Determine the (X, Y) coordinate at the center of the cell enclosing the given text.  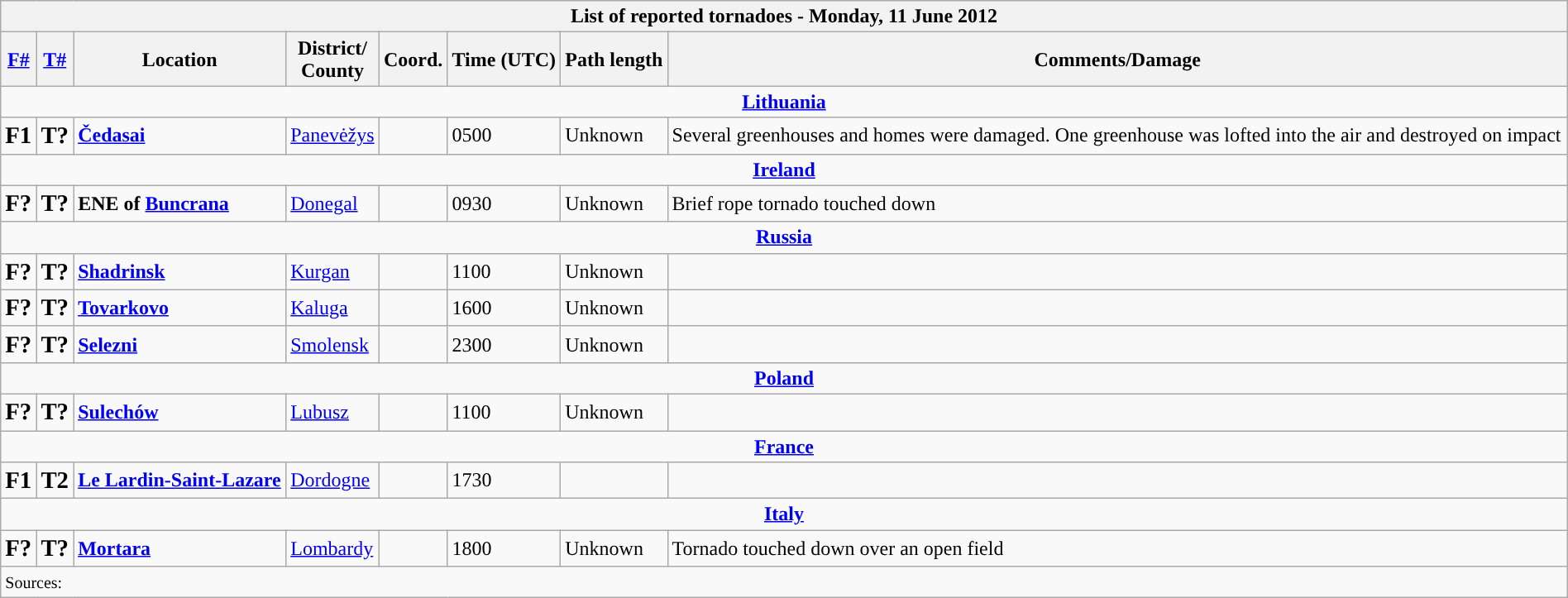
T# (55, 60)
Shadrinsk (180, 271)
Coord. (414, 60)
Panevėžys (332, 136)
F# (18, 60)
France (784, 446)
Lithuania (784, 102)
Kaluga (332, 308)
ENE of Buncrana (180, 203)
1800 (504, 548)
Dordogne (332, 481)
List of reported tornadoes - Monday, 11 June 2012 (784, 17)
1600 (504, 308)
2300 (504, 344)
Čedasai (180, 136)
Tovarkovo (180, 308)
Comments/Damage (1117, 60)
Several greenhouses and homes were damaged. One greenhouse was lofted into the air and destroyed on impact (1117, 136)
Kurgan (332, 271)
1730 (504, 481)
Ireland (784, 170)
Donegal (332, 203)
Time (UTC) (504, 60)
0930 (504, 203)
Italy (784, 514)
Lubusz (332, 412)
Le Lardin-Saint-Lazare (180, 481)
Russia (784, 237)
Lombardy (332, 548)
0500 (504, 136)
Path length (614, 60)
Brief rope tornado touched down (1117, 203)
Location (180, 60)
T2 (55, 481)
Poland (784, 378)
Sulechów (180, 412)
Selezni (180, 344)
Mortara (180, 548)
Tornado touched down over an open field (1117, 548)
Sources: (784, 582)
Smolensk (332, 344)
District/County (332, 60)
